Scan for the cell matching the given text and deliver its [X, Y] coordinate at center. 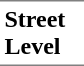
Street Level [42, 33]
